Capture the cell that displays the provided text and extract its [x, y] central coordinate. 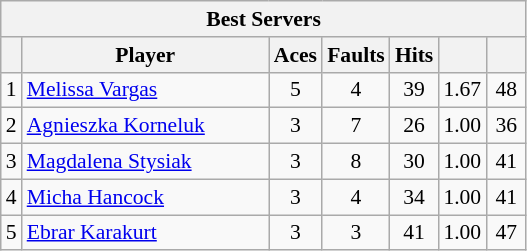
Agnieszka Korneluk [146, 126]
Magdalena Stysiak [146, 162]
1.67 [462, 90]
26 [414, 126]
Micha Hancock [146, 197]
8 [356, 162]
36 [506, 126]
34 [414, 197]
Melissa Vargas [146, 90]
Player [146, 55]
2 [12, 126]
30 [414, 162]
48 [506, 90]
47 [506, 233]
39 [414, 90]
Aces [296, 55]
Faults [356, 55]
Hits [414, 55]
1 [12, 90]
Best Servers [264, 19]
Ebrar Karakurt [146, 233]
7 [356, 126]
